For the text-containing cell, return its midpoint in [X, Y] coordinate format. 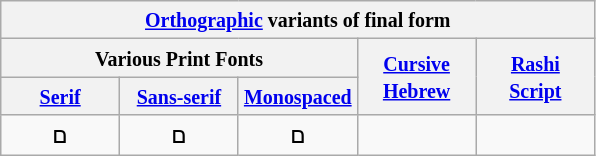
RashiScript [536, 77]
Various Print Fonts [179, 58]
Sans-serif [180, 96]
Monospaced [298, 96]
Orthographic variants of final form [298, 20]
Serif [60, 96]
CursiveHebrew [416, 77]
